For the text-containing cell, return its midpoint in [X, Y] coordinate format. 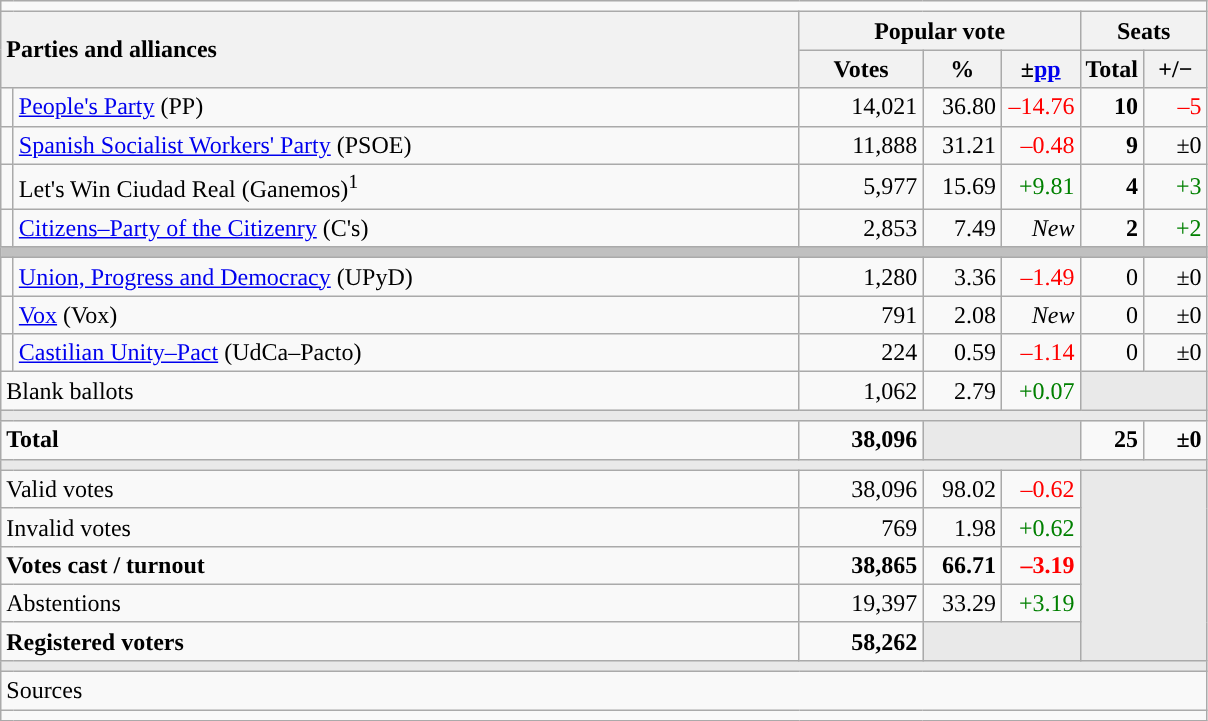
2.08 [962, 315]
10 [1112, 107]
4 [1112, 186]
2 [1112, 228]
0.59 [962, 353]
15.69 [962, 186]
±pp [1040, 69]
25 [1112, 440]
–1.14 [1040, 353]
66.71 [962, 565]
–0.48 [1040, 145]
+9.81 [1040, 186]
Sources [604, 691]
Spanish Socialist Workers' Party (PSOE) [406, 145]
Popular vote [940, 31]
+3.19 [1040, 603]
Union, Progress and Democracy (UPyD) [406, 277]
+0.62 [1040, 527]
769 [861, 527]
–5 [1176, 107]
+0.07 [1040, 391]
Citizens–Party of the Citizenry (C's) [406, 228]
2,853 [861, 228]
–0.62 [1040, 489]
Votes cast / turnout [400, 565]
19,397 [861, 603]
5,977 [861, 186]
Castilian Unity–Pact (UdCa–Pacto) [406, 353]
9 [1112, 145]
+/− [1176, 69]
Parties and alliances [400, 50]
3.36 [962, 277]
31.21 [962, 145]
36.80 [962, 107]
2.79 [962, 391]
+2 [1176, 228]
–1.49 [1040, 277]
–14.76 [1040, 107]
1,062 [861, 391]
7.49 [962, 228]
+3 [1176, 186]
38,865 [861, 565]
Blank ballots [400, 391]
33.29 [962, 603]
11,888 [861, 145]
791 [861, 315]
224 [861, 353]
58,262 [861, 641]
Abstentions [400, 603]
1.98 [962, 527]
Votes [861, 69]
Registered voters [400, 641]
% [962, 69]
Valid votes [400, 489]
–3.19 [1040, 565]
Vox (Vox) [406, 315]
Let's Win Ciudad Real (Ganemos)1 [406, 186]
People's Party (PP) [406, 107]
Invalid votes [400, 527]
14,021 [861, 107]
1,280 [861, 277]
Seats [1144, 31]
98.02 [962, 489]
